Locate the cell with the specified text and output its (X, Y) center coordinate. 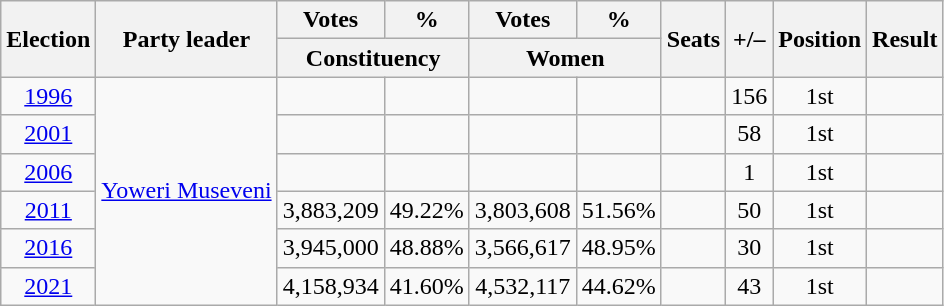
3,883,209 (330, 210)
44.62% (618, 286)
2011 (48, 210)
Election (48, 39)
49.22% (426, 210)
50 (750, 210)
48.88% (426, 248)
3,803,608 (522, 210)
2016 (48, 248)
48.95% (618, 248)
41.60% (426, 286)
Constituency (373, 58)
51.56% (618, 210)
4,158,934 (330, 286)
3,945,000 (330, 248)
Seats (693, 39)
+/– (750, 39)
43 (750, 286)
2006 (48, 172)
1 (750, 172)
Women (565, 58)
4,532,117 (522, 286)
30 (750, 248)
156 (750, 96)
1996 (48, 96)
58 (750, 134)
Position (820, 39)
Party leader (186, 39)
3,566,617 (522, 248)
Result (905, 39)
2021 (48, 286)
Yoweri Museveni (186, 191)
2001 (48, 134)
